Search for the cell housing the specified text and yield its [x, y] center coordinate. 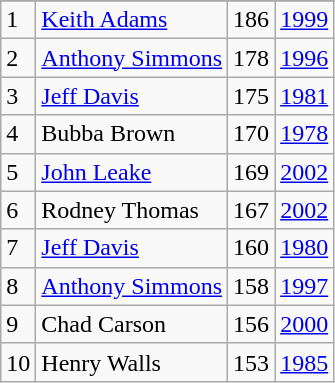
2 [18, 58]
175 [252, 96]
9 [18, 324]
1999 [304, 20]
Henry Walls [132, 362]
1997 [304, 286]
Rodney Thomas [132, 210]
John Leake [132, 172]
169 [252, 172]
178 [252, 58]
7 [18, 248]
2000 [304, 324]
186 [252, 20]
4 [18, 134]
1 [18, 20]
3 [18, 96]
1985 [304, 362]
8 [18, 286]
170 [252, 134]
153 [252, 362]
Bubba Brown [132, 134]
1980 [304, 248]
1996 [304, 58]
Keith Adams [132, 20]
167 [252, 210]
160 [252, 248]
1981 [304, 96]
6 [18, 210]
156 [252, 324]
5 [18, 172]
1978 [304, 134]
158 [252, 286]
Chad Carson [132, 324]
10 [18, 362]
